Pinpoint the cell where the given text exists, returning its (x, y) midpoint coordinate. 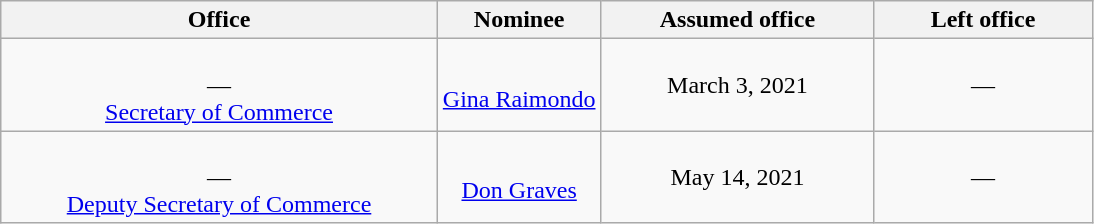
Nominee (519, 20)
—Deputy Secretary of Commerce (220, 177)
—Secretary of Commerce (220, 85)
Office (220, 20)
Don Graves (519, 177)
March 3, 2021 (738, 85)
Gina Raimondo (519, 85)
Assumed office (738, 20)
May 14, 2021 (738, 177)
Left office (983, 20)
